Provide the (X, Y) coordinate of the cell's center where the given text is located.  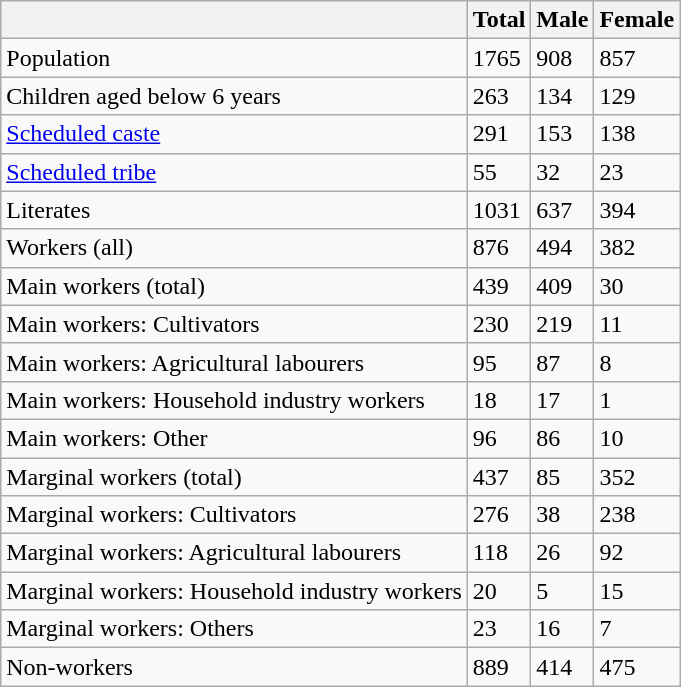
92 (637, 553)
86 (562, 438)
Female (637, 20)
230 (499, 324)
475 (637, 667)
637 (562, 210)
394 (637, 210)
Workers (all) (234, 248)
Marginal workers: Agricultural labourers (234, 553)
Male (562, 20)
Main workers: Other (234, 438)
26 (562, 553)
30 (637, 286)
Children aged below 6 years (234, 96)
85 (562, 477)
5 (562, 591)
138 (637, 134)
437 (499, 477)
118 (499, 553)
Main workers: Cultivators (234, 324)
1765 (499, 58)
1031 (499, 210)
Marginal workers: Others (234, 629)
20 (499, 591)
Main workers: Household industry workers (234, 400)
95 (499, 362)
1 (637, 400)
129 (637, 96)
Total (499, 20)
238 (637, 515)
Scheduled caste (234, 134)
414 (562, 667)
Scheduled tribe (234, 172)
276 (499, 515)
Population (234, 58)
8 (637, 362)
32 (562, 172)
Main workers: Agricultural labourers (234, 362)
409 (562, 286)
87 (562, 362)
134 (562, 96)
96 (499, 438)
Non-workers (234, 667)
263 (499, 96)
55 (499, 172)
18 (499, 400)
Marginal workers (total) (234, 477)
153 (562, 134)
291 (499, 134)
382 (637, 248)
16 (562, 629)
17 (562, 400)
908 (562, 58)
876 (499, 248)
Literates (234, 210)
352 (637, 477)
7 (637, 629)
11 (637, 324)
439 (499, 286)
889 (499, 667)
15 (637, 591)
Marginal workers: Cultivators (234, 515)
Marginal workers: Household industry workers (234, 591)
38 (562, 515)
494 (562, 248)
857 (637, 58)
10 (637, 438)
219 (562, 324)
Main workers (total) (234, 286)
